Search for the cell housing the specified text and yield its [X, Y] center coordinate. 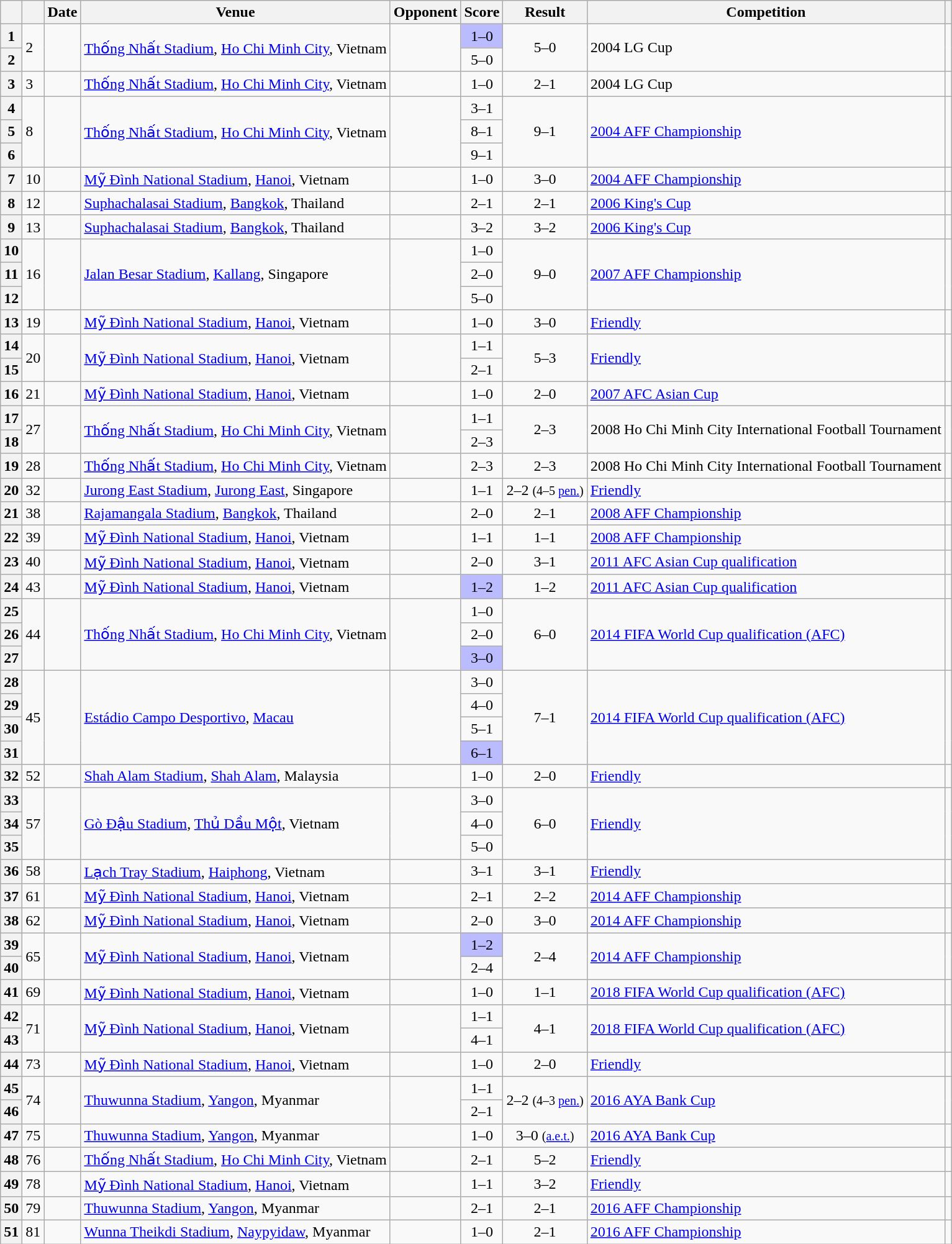
2–2 (4–5 pen.) [545, 490]
25 [11, 611]
Venue [235, 12]
Rajamangala Stadium, Bangkok, Thailand [235, 514]
3–0 (a.e.t.) [545, 1135]
1 [11, 36]
69 [34, 992]
57 [34, 824]
30 [11, 729]
48 [11, 1160]
17 [11, 418]
26 [11, 634]
Opponent [425, 12]
36 [11, 871]
8–1 [482, 132]
14 [11, 346]
2–2 (4–3 pen.) [545, 1100]
24 [11, 587]
Competition [766, 12]
6 [11, 155]
23 [11, 562]
73 [34, 1065]
Score [482, 12]
75 [34, 1135]
Date [62, 12]
58 [34, 871]
18 [11, 442]
61 [34, 896]
76 [34, 1160]
2007 AFC Asian Cup [766, 394]
50 [11, 1208]
47 [11, 1135]
22 [11, 538]
46 [11, 1112]
42 [11, 1016]
Shah Alam Stadium, Shah Alam, Malaysia [235, 776]
Jalan Besar Stadium, Kallang, Singapore [235, 274]
Estádio Campo Desportivo, Macau [235, 717]
81 [34, 1232]
6–1 [482, 753]
15 [11, 370]
2007 AFF Championship [766, 274]
34 [11, 824]
41 [11, 992]
Result [545, 12]
49 [11, 1184]
37 [11, 896]
29 [11, 706]
11 [11, 274]
74 [34, 1100]
7 [11, 179]
33 [11, 800]
5 [11, 132]
5–2 [545, 1160]
65 [34, 956]
9–0 [545, 274]
79 [34, 1208]
Gò Đậu Stadium, Thủ Dầu Một, Vietnam [235, 824]
62 [34, 920]
7–1 [545, 717]
31 [11, 753]
9 [11, 227]
78 [34, 1184]
71 [34, 1028]
4 [11, 107]
35 [11, 847]
5–1 [482, 729]
52 [34, 776]
Wunna Theikdi Stadium, Naypyidaw, Myanmar [235, 1232]
51 [11, 1232]
Jurong East Stadium, Jurong East, Singapore [235, 490]
Lạch Tray Stadium, Haiphong, Vietnam [235, 871]
2–2 [545, 896]
5–3 [545, 358]
